Identify which cell holds the provided text, then report its [x, y] central coordinate. 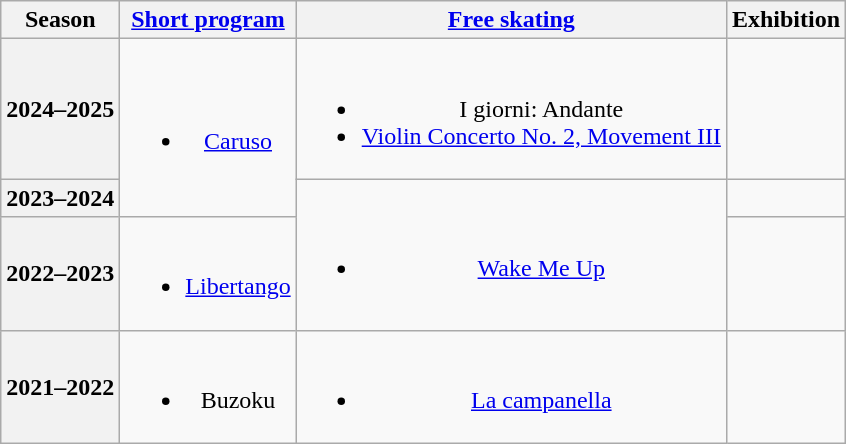
I giorni: Andante Violin Concerto No. 2, Movement III [511, 109]
2024–2025 [60, 109]
2022–2023 [60, 274]
La campanella [511, 386]
Buzoku [208, 386]
2021–2022 [60, 386]
2023–2024 [60, 198]
Wake Me Up [511, 254]
Season [60, 20]
Short program [208, 20]
Libertango [208, 274]
Exhibition [786, 20]
Free skating [511, 20]
Caruso [208, 128]
